Output the [X, Y] coordinate of the center of the cell containing the given text.  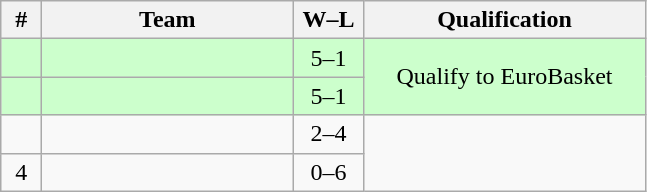
W–L [328, 20]
Qualification [504, 20]
4 [22, 172]
Qualify to EuroBasket [504, 77]
Team [168, 20]
0–6 [328, 172]
# [22, 20]
2–4 [328, 134]
